Return the [X, Y] coordinate for the center point of the cell that contains the specified text.  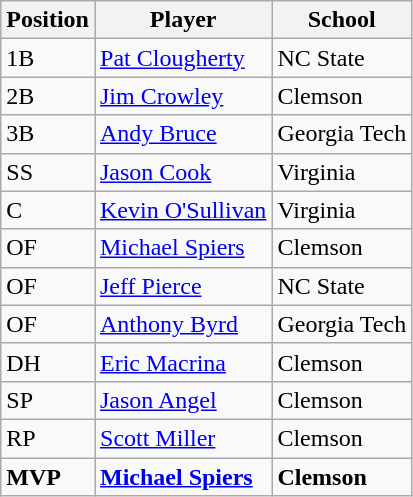
Player [182, 20]
Kevin O'Sullivan [182, 210]
School [342, 20]
Position [48, 20]
Andy Bruce [182, 134]
DH [48, 362]
Eric Macrina [182, 362]
SP [48, 400]
Jason Cook [182, 172]
Jim Crowley [182, 96]
Jason Angel [182, 400]
Pat Clougherty [182, 58]
Scott Miller [182, 438]
C [48, 210]
1B [48, 58]
MVP [48, 477]
SS [48, 172]
2B [48, 96]
Anthony Byrd [182, 324]
3B [48, 134]
RP [48, 438]
Jeff Pierce [182, 286]
